Scan for the cell matching the given text and deliver its (X, Y) coordinate at center. 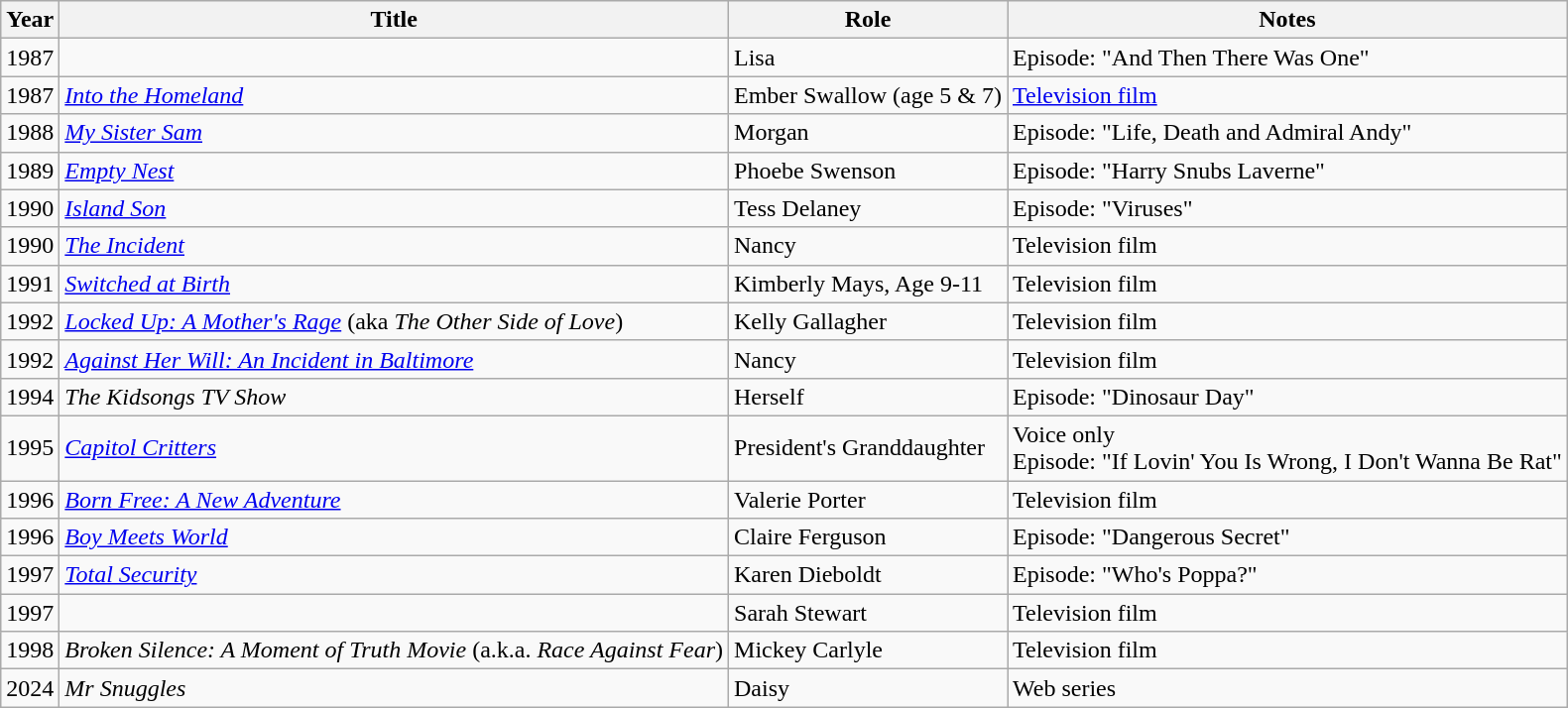
Episode: "Dinosaur Day" (1287, 397)
Ember Swallow (age 5 & 7) (869, 95)
Phoebe Swenson (869, 171)
Year (30, 20)
Title (395, 20)
The Incident (395, 246)
Daisy (869, 688)
Episode: "Who's Poppa?" (1287, 575)
Episode: "And Then There Was One" (1287, 58)
Herself (869, 397)
Episode: "Life, Death and Admiral Andy" (1287, 133)
Notes (1287, 20)
Tess Delaney (869, 208)
2024 (30, 688)
The Kidsongs TV Show (395, 397)
My Sister Sam (395, 133)
Episode: "Harry Snubs Laverne" (1287, 171)
Against Her Will: An Incident in Baltimore (395, 359)
Sarah Stewart (869, 613)
Kelly Gallagher (869, 321)
Karen Dieboldt (869, 575)
Kimberly Mays, Age 9-11 (869, 284)
Valerie Porter (869, 499)
1989 (30, 171)
Voice onlyEpisode: "If Lovin' You Is Wrong, I Don't Wanna Be Rat" (1287, 448)
1991 (30, 284)
Role (869, 20)
Capitol Critters (395, 448)
Total Security (395, 575)
Island Son (395, 208)
1998 (30, 650)
Morgan (869, 133)
President's Granddaughter (869, 448)
1995 (30, 448)
Into the Homeland (395, 95)
Claire Ferguson (869, 537)
Episode: "Dangerous Secret" (1287, 537)
Boy Meets World (395, 537)
Empty Nest (395, 171)
Broken Silence: A Moment of Truth Movie (a.k.a. Race Against Fear) (395, 650)
1988 (30, 133)
Mickey Carlyle (869, 650)
Lisa (869, 58)
Episode: "Viruses" (1287, 208)
Mr Snuggles (395, 688)
Switched at Birth (395, 284)
Web series (1287, 688)
1994 (30, 397)
Born Free: A New Adventure (395, 499)
Locked Up: A Mother's Rage (aka The Other Side of Love) (395, 321)
